Identify which cell holds the provided text, then report its (X, Y) central coordinate. 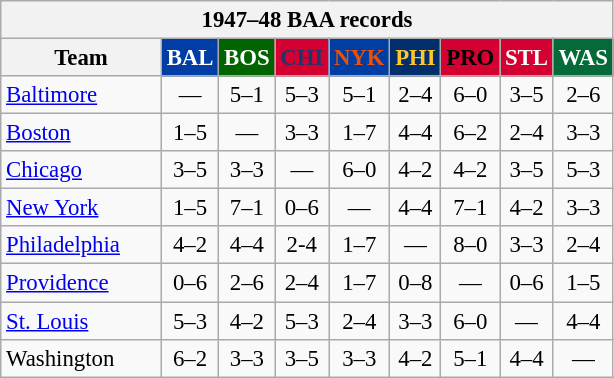
Philadelphia (82, 245)
1947–48 BAA records (308, 20)
Team (82, 58)
PRO (470, 58)
PHI (416, 58)
BAL (190, 58)
STL (527, 58)
2-4 (302, 245)
Boston (82, 133)
WAS (583, 58)
Washington (82, 358)
8–0 (470, 245)
NYK (360, 58)
Providence (82, 283)
0–8 (416, 283)
St. Louis (82, 321)
New York (82, 208)
BOS (247, 58)
CHI (302, 58)
Chicago (82, 170)
Baltimore (82, 95)
